Output the (X, Y) coordinate of the center of the cell containing the given text.  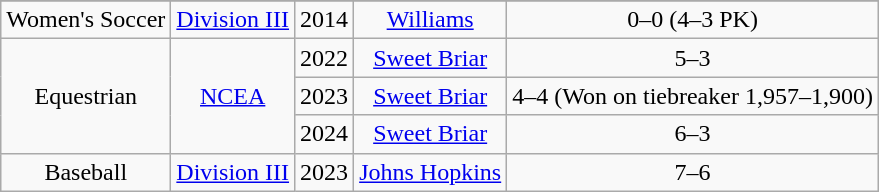
7–6 (693, 172)
Johns Hopkins (430, 172)
2022 (324, 58)
0–0 (4–3 PK) (693, 20)
Women's Soccer (86, 20)
4–4 (Won on tiebreaker 1,957–1,900) (693, 96)
6–3 (693, 134)
5–3 (693, 58)
Equestrian (86, 96)
Williams (430, 20)
NCEA (233, 96)
2014 (324, 20)
2024 (324, 134)
Baseball (86, 172)
